Locate the cell with the specified text and output its [X, Y] center coordinate. 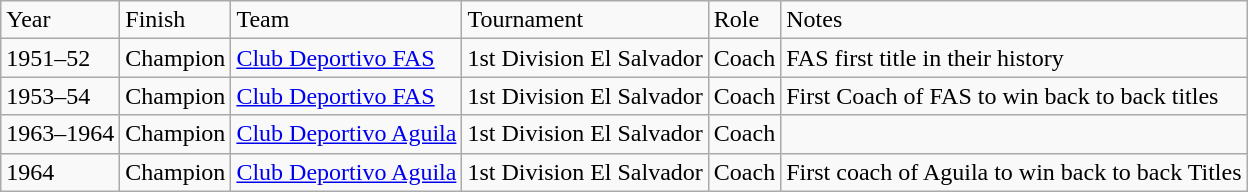
1951–52 [60, 58]
Finish [176, 20]
Notes [1014, 20]
FAS first title in their history [1014, 58]
First coach of Aguila to win back to back Titles [1014, 172]
First Coach of FAS to win back to back titles [1014, 96]
Tournament [585, 20]
1964 [60, 172]
Year [60, 20]
1963–1964 [60, 134]
Team [346, 20]
1953–54 [60, 96]
Role [744, 20]
